Locate the cell with the specified text and output its [x, y] center coordinate. 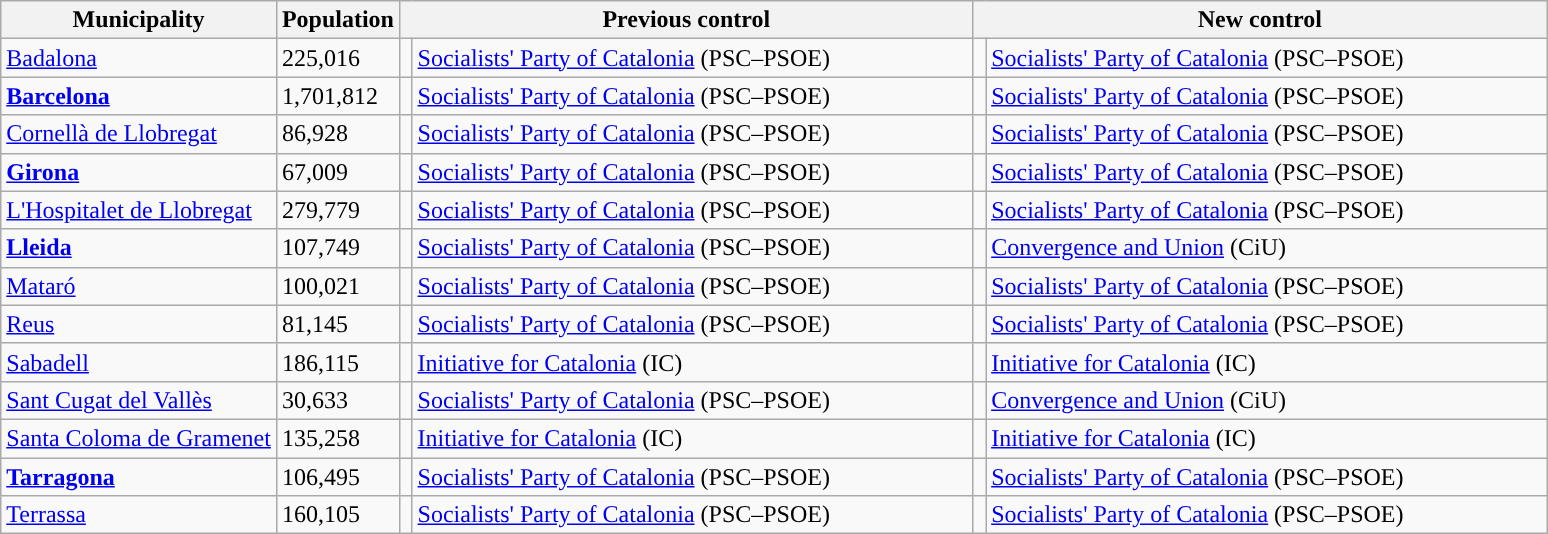
Sant Cugat del Vallès [139, 400]
30,633 [338, 400]
107,749 [338, 248]
L'Hospitalet de Llobregat [139, 210]
160,105 [338, 515]
225,016 [338, 58]
86,928 [338, 134]
106,495 [338, 477]
Cornellà de Llobregat [139, 134]
Population [338, 20]
Municipality [139, 20]
Girona [139, 172]
1,701,812 [338, 96]
Badalona [139, 58]
67,009 [338, 172]
135,258 [338, 438]
Tarragona [139, 477]
Mataró [139, 286]
Santa Coloma de Gramenet [139, 438]
Reus [139, 324]
Sabadell [139, 362]
New control [1260, 20]
Barcelona [139, 96]
Previous control [686, 20]
100,021 [338, 286]
Terrassa [139, 515]
186,115 [338, 362]
Lleida [139, 248]
81,145 [338, 324]
279,779 [338, 210]
